For the text-containing cell, return its midpoint in [X, Y] coordinate format. 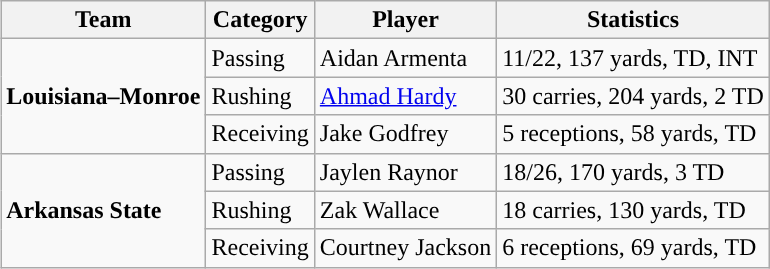
Jaylen Raynor [405, 172]
Louisiana–Monroe [104, 96]
Category [260, 20]
Ahmad Hardy [405, 96]
Team [104, 20]
18/26, 170 yards, 3 TD [634, 172]
30 carries, 204 yards, 2 TD [634, 96]
Statistics [634, 20]
6 receptions, 69 yards, TD [634, 248]
Aidan Armenta [405, 58]
Arkansas State [104, 210]
5 receptions, 58 yards, TD [634, 134]
18 carries, 130 yards, TD [634, 210]
11/22, 137 yards, TD, INT [634, 58]
Zak Wallace [405, 210]
Courtney Jackson [405, 248]
Jake Godfrey [405, 134]
Player [405, 20]
